Provide the [X, Y] coordinate of the cell's center where the given text is located.  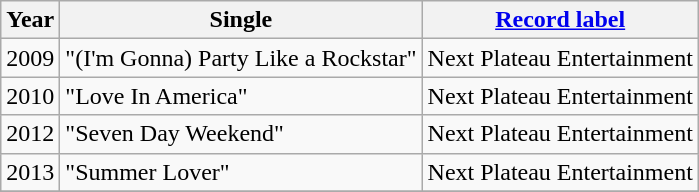
"Love In America" [241, 96]
2013 [30, 172]
"Seven Day Weekend" [241, 134]
Record label [560, 20]
2012 [30, 134]
"Summer Lover" [241, 172]
"(I'm Gonna) Party Like a Rockstar" [241, 58]
2009 [30, 58]
Year [30, 20]
Single [241, 20]
2010 [30, 96]
